Determine the (x, y) coordinate at the center of the cell enclosing the given text.  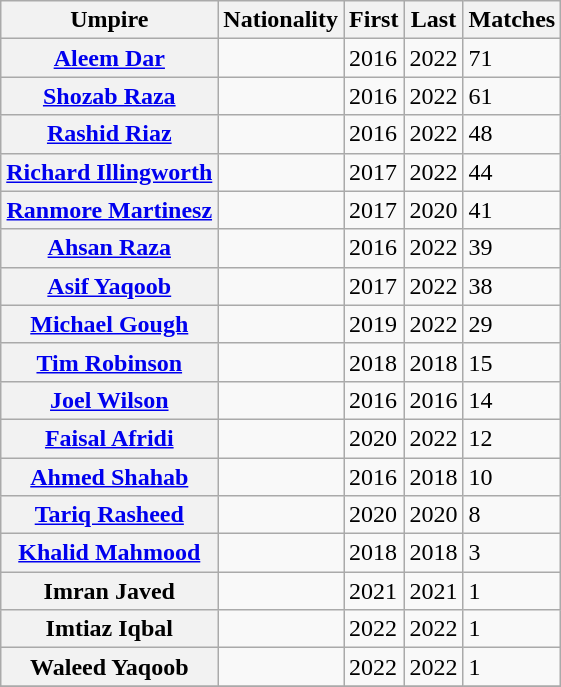
Matches (512, 20)
Last (434, 20)
3 (512, 553)
Imtiaz Iqbal (110, 629)
48 (512, 134)
Ranmore Martinesz (110, 210)
Nationality (281, 20)
Tim Robinson (110, 362)
First (374, 20)
Khalid Mahmood (110, 553)
29 (512, 324)
Tariq Rasheed (110, 515)
Joel Wilson (110, 400)
Richard Illingworth (110, 172)
Umpire (110, 20)
Michael Gough (110, 324)
44 (512, 172)
Imran Javed (110, 591)
12 (512, 438)
39 (512, 248)
38 (512, 286)
41 (512, 210)
Waleed Yaqoob (110, 667)
Faisal Afridi (110, 438)
Ahmed Shahab (110, 477)
15 (512, 362)
61 (512, 96)
Rashid Riaz (110, 134)
Aleem Dar (110, 58)
2019 (374, 324)
Shozab Raza (110, 96)
14 (512, 400)
8 (512, 515)
71 (512, 58)
Ahsan Raza (110, 248)
Asif Yaqoob (110, 286)
10 (512, 477)
